Find where the given text appears and provide that cell's center as (X, Y) coordinate. 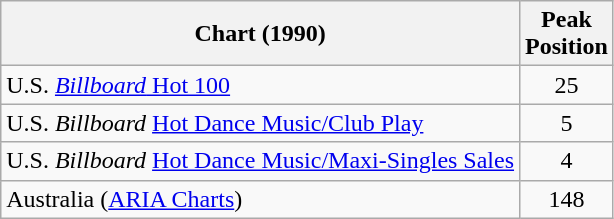
4 (567, 161)
U.S. Billboard Hot 100 (260, 85)
U.S. Billboard Hot Dance Music/Maxi-Singles Sales (260, 161)
PeakPosition (567, 34)
Chart (1990) (260, 34)
25 (567, 85)
U.S. Billboard Hot Dance Music/Club Play (260, 123)
5 (567, 123)
148 (567, 199)
Australia (ARIA Charts) (260, 199)
